Pinpoint the cell where the given text exists, returning its (x, y) midpoint coordinate. 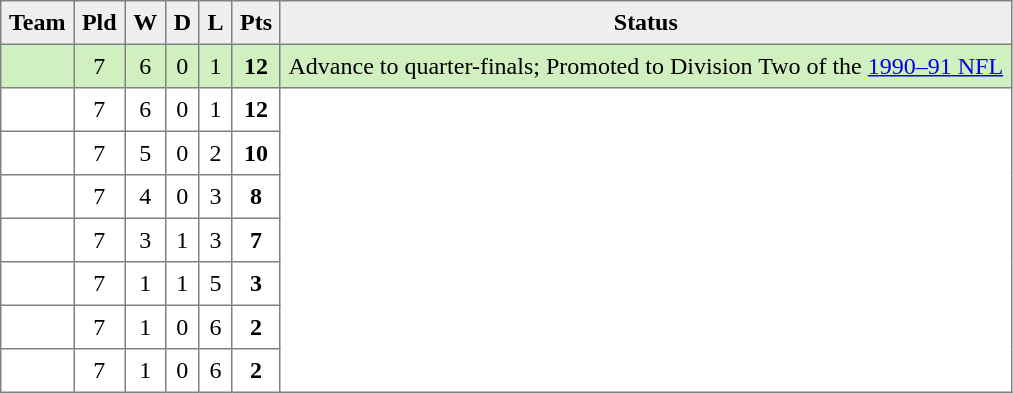
4 (145, 197)
Team (38, 23)
10 (256, 153)
8 (256, 197)
D (182, 23)
W (145, 23)
Pld (100, 23)
Advance to quarter-finals; Promoted to Division Two of the 1990–91 NFL (646, 66)
Status (646, 23)
L (216, 23)
Pts (256, 23)
